Determine the (x, y) coordinate at the center of the cell enclosing the given text.  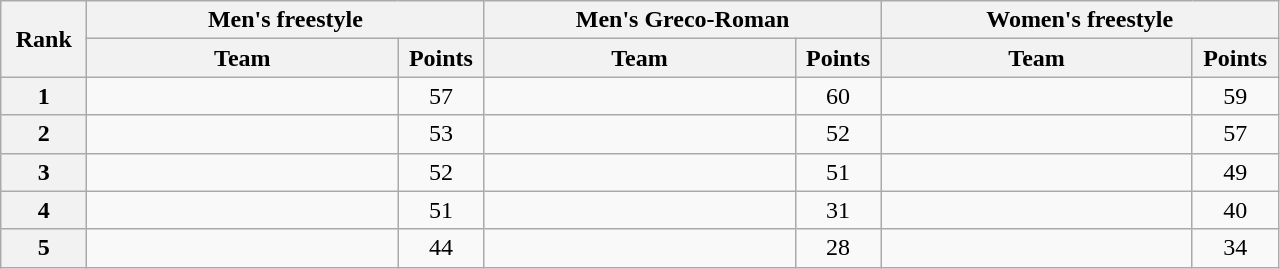
2 (44, 134)
1 (44, 96)
Rank (44, 39)
Men's Greco-Roman (682, 20)
53 (441, 134)
60 (838, 96)
5 (44, 248)
28 (838, 248)
59 (1235, 96)
40 (1235, 210)
31 (838, 210)
4 (44, 210)
Men's freestyle (286, 20)
34 (1235, 248)
Women's freestyle (1080, 20)
49 (1235, 172)
3 (44, 172)
44 (441, 248)
